Locate the cell with the specified text and output its [X, Y] center coordinate. 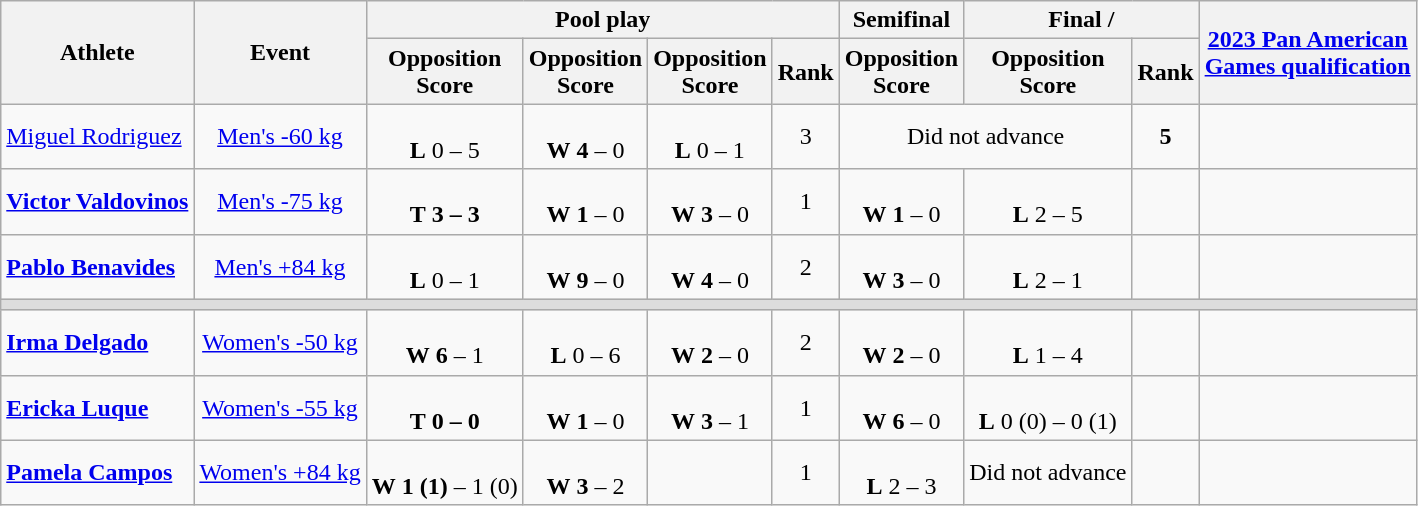
W 3 – 2 [585, 472]
W 9 – 0 [585, 266]
Women's -55 kg [280, 408]
5 [1166, 136]
Miguel Rodriguez [98, 136]
Victor Valdovinos [98, 202]
T 0 – 0 [444, 408]
Women's +84 kg [280, 472]
L 2 – 1 [1048, 266]
Men's -75 kg [280, 202]
Athlete [98, 52]
W 3 – 1 [710, 408]
Final / [1082, 20]
Irma Delgado [98, 342]
W 1 (1) – 1 (0) [444, 472]
Ericka Luque [98, 408]
L 1 – 4 [1048, 342]
Pool play [602, 20]
Men's +84 kg [280, 266]
T 3 – 3 [444, 202]
Women's -50 kg [280, 342]
L 0 – 5 [444, 136]
W 6 – 1 [444, 342]
L 2 – 5 [1048, 202]
W 6 – 0 [901, 408]
2023 Pan American Games qualification [1308, 52]
Event [280, 52]
L 0 – 6 [585, 342]
Semifinal [901, 20]
3 [806, 136]
Pablo Benavides [98, 266]
Pamela Campos [98, 472]
L 0 (0) – 0 (1) [1048, 408]
Men's -60 kg [280, 136]
L 2 – 3 [901, 472]
